Return the [X, Y] coordinate for the center point of the cell that contains the specified text.  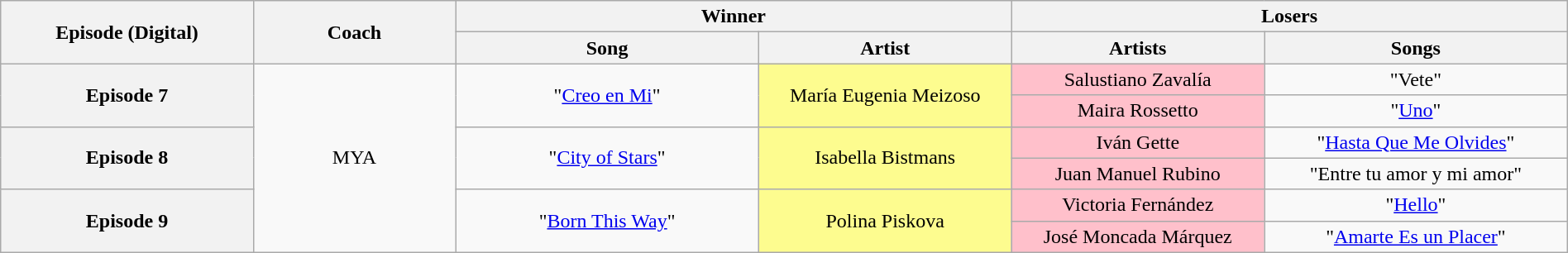
Episode 8 [127, 158]
Victoria Fernández [1138, 205]
Polina Piskova [885, 221]
"Creo en Mi" [607, 95]
Isabella Bistmans [885, 158]
Artists [1138, 48]
Maira Rossetto [1138, 111]
Winner [734, 17]
Juan Manuel Rubino [1138, 174]
Episode (Digital) [127, 32]
"Hasta Que Me Olvides" [1416, 142]
Iván Gette [1138, 142]
María Eugenia Meizoso [885, 95]
"Born This Way" [607, 221]
"Uno" [1416, 111]
Artist [885, 48]
Episode 7 [127, 95]
"Entre tu amor y mi amor" [1416, 174]
Coach [354, 32]
Salustiano Zavalía [1138, 79]
José Moncada Márquez [1138, 236]
Songs [1416, 48]
"Vete" [1416, 79]
Losers [1289, 17]
"Amarte Es un Placer" [1416, 236]
"Hello" [1416, 205]
"City of Stars" [607, 158]
Song [607, 48]
Episode 9 [127, 221]
MYA [354, 158]
